Extract the [x, y] coordinate from the center of the cell holding the provided text.  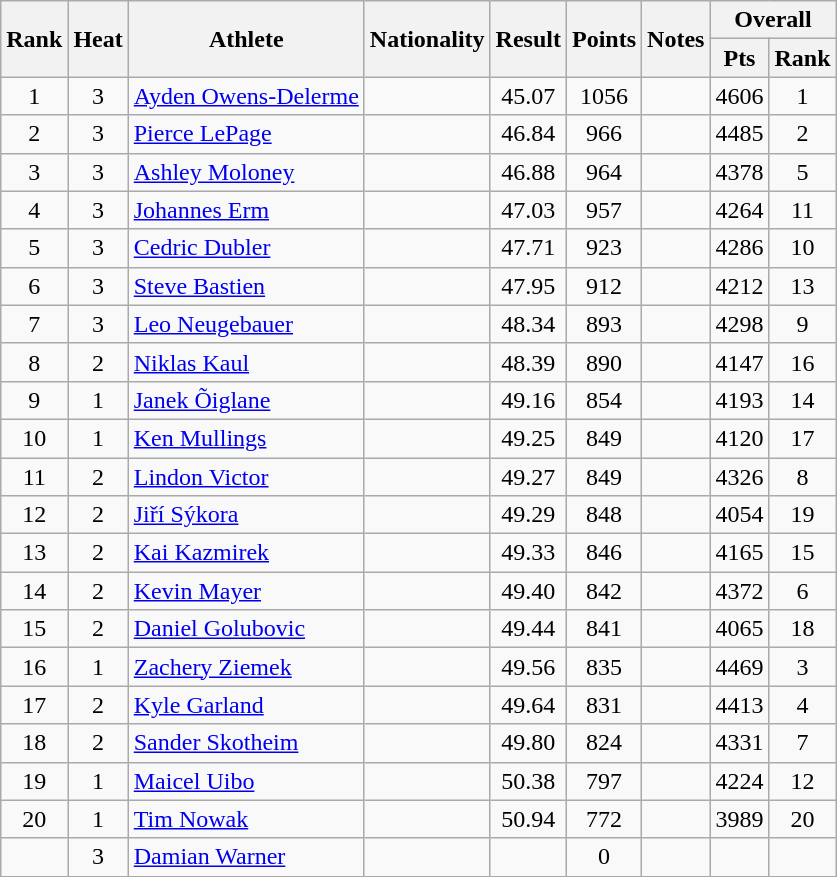
45.07 [528, 96]
Pierce LePage [246, 134]
Notes [676, 39]
4469 [740, 667]
Result [528, 39]
923 [604, 248]
49.64 [528, 705]
50.94 [528, 819]
49.80 [528, 743]
842 [604, 591]
4413 [740, 705]
4372 [740, 591]
Kai Kazmirek [246, 553]
848 [604, 515]
49.44 [528, 629]
0 [604, 857]
48.39 [528, 362]
Zachery Ziemek [246, 667]
4147 [740, 362]
831 [604, 705]
846 [604, 553]
4331 [740, 743]
4212 [740, 286]
50.38 [528, 781]
4193 [740, 400]
4298 [740, 324]
Pts [740, 58]
Nationality [427, 39]
Cedric Dubler [246, 248]
966 [604, 134]
49.33 [528, 553]
Daniel Golubovic [246, 629]
4165 [740, 553]
1056 [604, 96]
47.95 [528, 286]
49.29 [528, 515]
47.71 [528, 248]
3989 [740, 819]
841 [604, 629]
49.16 [528, 400]
854 [604, 400]
Maicel Uibo [246, 781]
4264 [740, 210]
4378 [740, 172]
Damian Warner [246, 857]
4286 [740, 248]
Jiří Sýkora [246, 515]
890 [604, 362]
Niklas Kaul [246, 362]
Kevin Mayer [246, 591]
957 [604, 210]
49.40 [528, 591]
Tim Nowak [246, 819]
Overall [773, 20]
46.84 [528, 134]
4224 [740, 781]
49.25 [528, 438]
46.88 [528, 172]
Leo Neugebauer [246, 324]
Janek Õiglane [246, 400]
4485 [740, 134]
835 [604, 667]
47.03 [528, 210]
49.27 [528, 477]
49.56 [528, 667]
893 [604, 324]
Kyle Garland [246, 705]
4326 [740, 477]
4054 [740, 515]
Johannes Erm [246, 210]
4606 [740, 96]
Points [604, 39]
48.34 [528, 324]
964 [604, 172]
824 [604, 743]
Athlete [246, 39]
Sander Skotheim [246, 743]
4065 [740, 629]
4120 [740, 438]
797 [604, 781]
Ken Mullings [246, 438]
Heat [98, 39]
772 [604, 819]
Ashley Moloney [246, 172]
Lindon Victor [246, 477]
912 [604, 286]
Steve Bastien [246, 286]
Ayden Owens-Delerme [246, 96]
